Find where the given text appears and provide that cell's center as [x, y] coordinate. 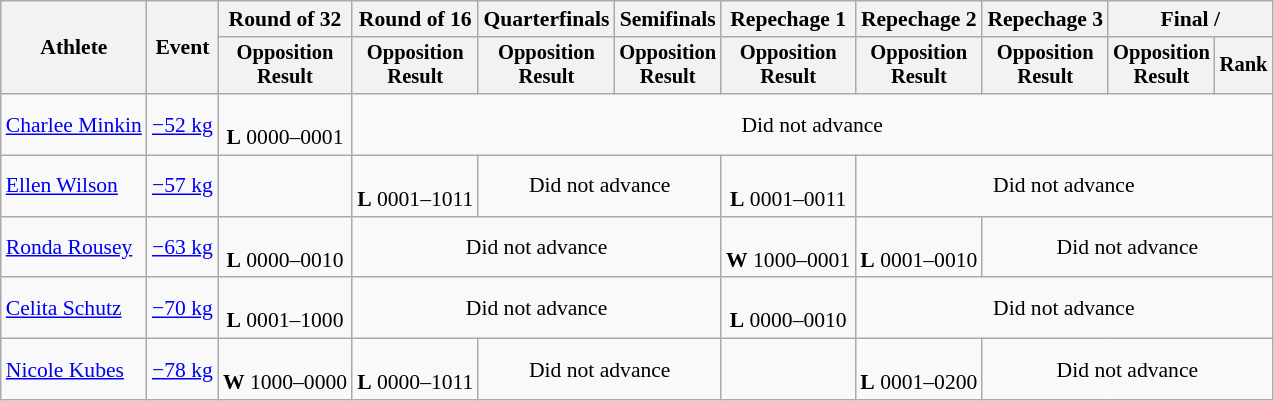
Repechage 3 [1045, 19]
L 0000–1011 [415, 370]
Rank [1244, 66]
Charlee Minkin [74, 124]
L 0001–0011 [788, 186]
L 0000–0001 [285, 124]
Athlete [74, 48]
W 1000–0001 [788, 248]
−70 kg [182, 308]
Ellen Wilson [74, 186]
W 1000–0000 [285, 370]
−52 kg [182, 124]
−63 kg [182, 248]
Round of 32 [285, 19]
Semifinals [668, 19]
Quarterfinals [546, 19]
Repechage 1 [788, 19]
Repechage 2 [918, 19]
Ronda Rousey [74, 248]
Final / [1190, 19]
Event [182, 48]
L 0001–0010 [918, 248]
L 0001–1000 [285, 308]
Round of 16 [415, 19]
L 0001–1011 [415, 186]
−78 kg [182, 370]
Celita Schutz [74, 308]
−57 kg [182, 186]
L 0001–0200 [918, 370]
Nicole Kubes [74, 370]
